Capture the cell that displays the provided text and extract its [x, y] central coordinate. 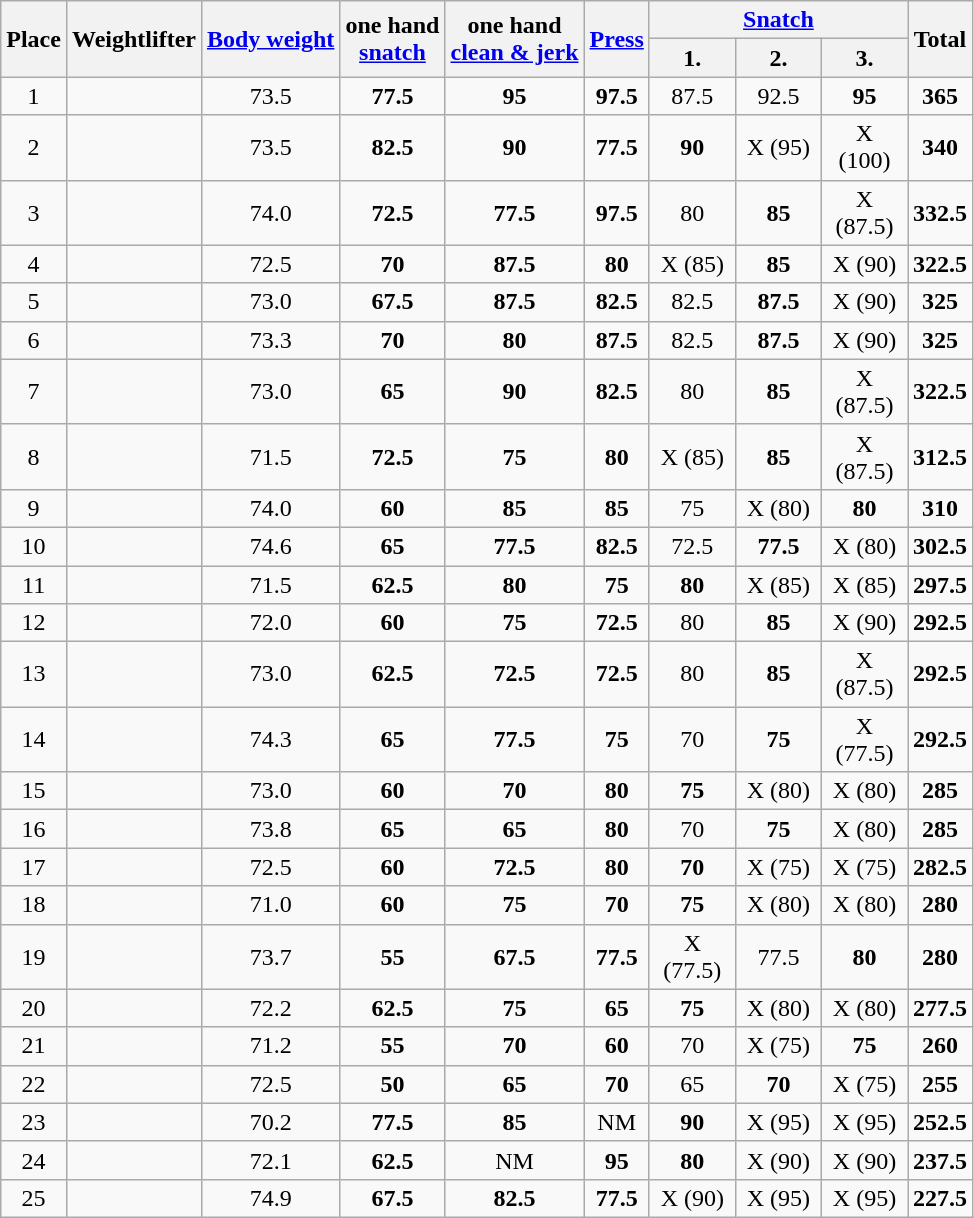
74.9 [270, 1198]
92.5 [778, 96]
74.3 [270, 740]
15 [34, 791]
50 [392, 1084]
16 [34, 829]
282.5 [940, 867]
237.5 [940, 1160]
1. [692, 58]
Total [940, 39]
277.5 [940, 1008]
11 [34, 585]
71.2 [270, 1046]
25 [34, 1198]
14 [34, 740]
Weightlifter [134, 39]
1 [34, 96]
20 [34, 1008]
12 [34, 623]
74.6 [270, 546]
one handsnatch [392, 39]
23 [34, 1122]
72.1 [270, 1160]
10 [34, 546]
227.5 [940, 1198]
Snatch [778, 20]
19 [34, 956]
13 [34, 674]
297.5 [940, 585]
one handclean & jerk [514, 39]
2. [778, 58]
73.7 [270, 956]
332.5 [940, 212]
365 [940, 96]
9 [34, 508]
73.8 [270, 829]
22 [34, 1084]
Press [616, 39]
302.5 [940, 546]
73.3 [270, 340]
X (100) [864, 148]
Body weight [270, 39]
72.2 [270, 1008]
71.0 [270, 905]
72.0 [270, 623]
24 [34, 1160]
7 [34, 392]
17 [34, 867]
3 [34, 212]
70.2 [270, 1122]
310 [940, 508]
340 [940, 148]
260 [940, 1046]
8 [34, 456]
312.5 [940, 456]
6 [34, 340]
Place [34, 39]
5 [34, 302]
252.5 [940, 1122]
3. [864, 58]
255 [940, 1084]
2 [34, 148]
4 [34, 264]
18 [34, 905]
21 [34, 1046]
